Identify which cell holds the provided text, then report its [x, y] central coordinate. 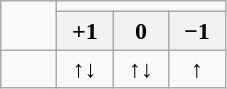
↑ [197, 69]
0 [141, 31]
+1 [85, 31]
−1 [197, 31]
